Capture the cell that displays the provided text and extract its [X, Y] central coordinate. 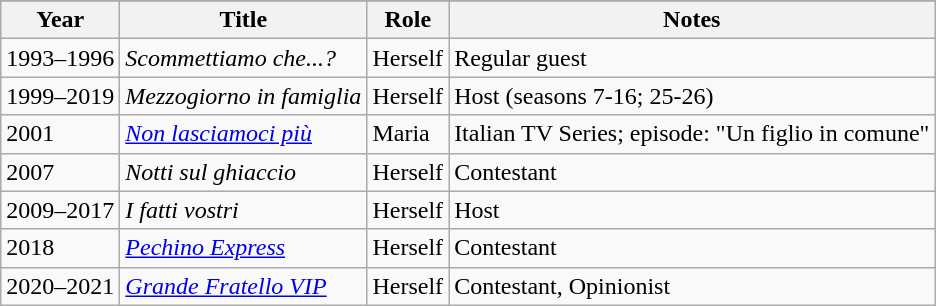
Italian TV Series; episode: "Un figlio in comune" [692, 134]
Year [60, 20]
Regular guest [692, 58]
Notes [692, 20]
2007 [60, 172]
Scommettiamo che...? [244, 58]
1993–1996 [60, 58]
Mezzogiorno in famiglia [244, 96]
Maria [408, 134]
2001 [60, 134]
Grande Fratello VIP [244, 286]
Title [244, 20]
Contestant, Opinionist [692, 286]
Non lasciamoci più [244, 134]
Host (seasons 7-16; 25-26) [692, 96]
I fatti vostri [244, 210]
1999–2019 [60, 96]
2020–2021 [60, 286]
Notti sul ghiaccio [244, 172]
2018 [60, 248]
2009–2017 [60, 210]
Pechino Express [244, 248]
Role [408, 20]
Host [692, 210]
